Return the [X, Y] coordinate for the center point of the cell that contains the specified text.  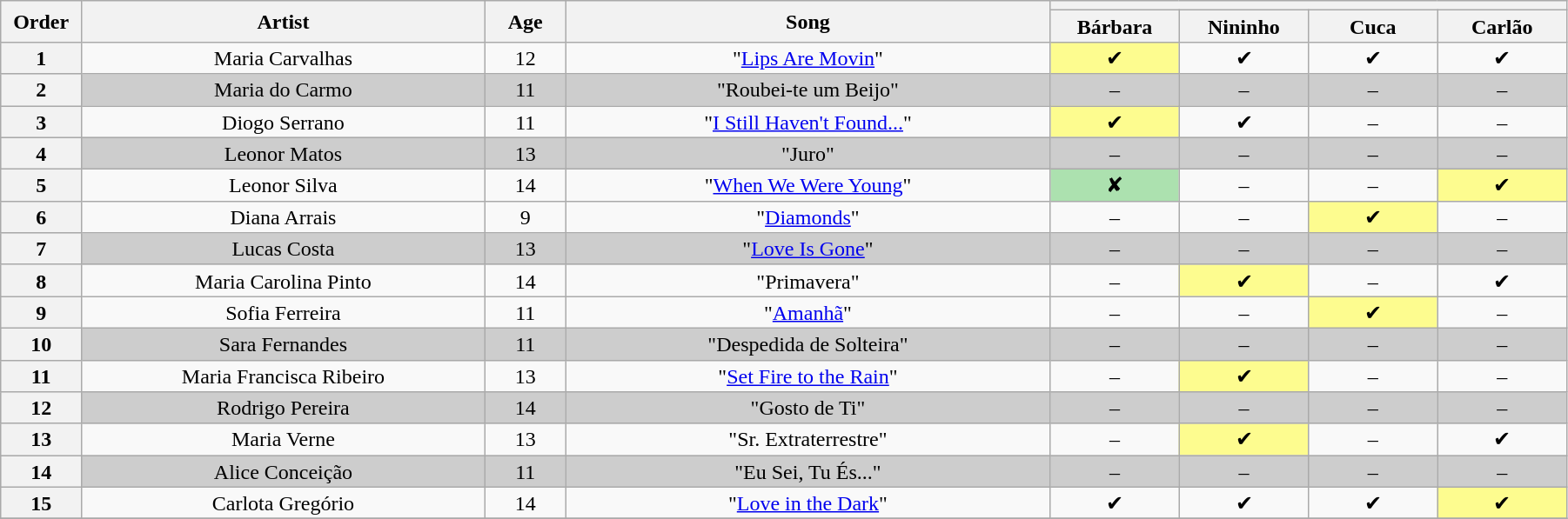
Nininho [1243, 26]
Alice Conceição [284, 471]
"Juro" [807, 153]
Cuca [1373, 26]
15 [42, 502]
Order [42, 22]
"Roubei-te um Beijo" [807, 90]
"Sr. Extraterrestre" [807, 440]
"Love Is Gone" [807, 249]
Sara Fernandes [284, 344]
"Lips Are Movin" [807, 57]
Bárbara [1115, 26]
Maria Carolina Pinto [284, 280]
Carlota Gregório [284, 502]
10 [42, 344]
Carlão [1502, 26]
6 [42, 217]
"Primavera" [807, 280]
8 [42, 280]
2 [42, 90]
"Amanhã" [807, 313]
Diana Arrais [284, 217]
"When We Were Young" [807, 186]
"Gosto de Ti" [807, 409]
Age [526, 22]
Lucas Costa [284, 249]
Leonor Silva [284, 186]
1 [42, 57]
5 [42, 186]
"Love in the Dark" [807, 502]
4 [42, 153]
Maria do Carmo [284, 90]
"Eu Sei, Tu És..." [807, 471]
Maria Verne [284, 440]
Rodrigo Pereira [284, 409]
"Set Fire to the Rain" [807, 376]
Maria Carvalhas [284, 57]
"I Still Haven't Found..." [807, 122]
"Despedida de Solteira" [807, 344]
✘ [1115, 186]
Maria Francisca Ribeiro [284, 376]
"Diamonds" [807, 217]
Leonor Matos [284, 153]
7 [42, 249]
Song [807, 22]
3 [42, 122]
Sofia Ferreira [284, 313]
Artist [284, 22]
Diogo Serrano [284, 122]
